Return the (x, y) coordinate for the center point of the cell that contains the specified text.  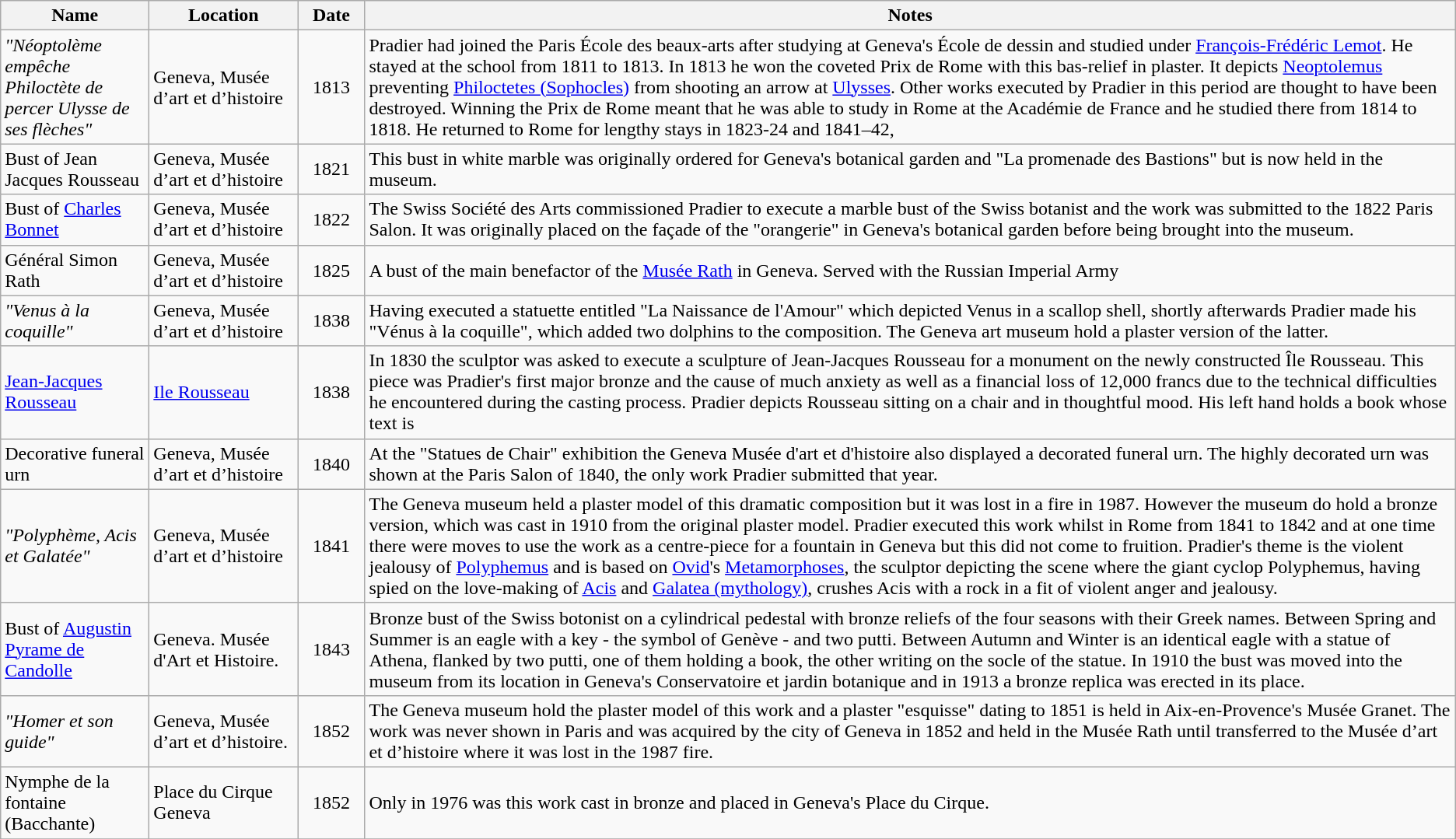
Général Simon Rath (75, 271)
1841 (331, 546)
1821 (331, 170)
"Venus à la coquille" (75, 320)
"Néoptolème empêche Philoctète de percer Ulysse de ses flèches" (75, 87)
1822 (331, 219)
Nymphe de la fontaine (Bacchante) (75, 802)
Geneva, Musée d’art et d’histoire. (224, 731)
Geneva. Musée d'Art et Histoire. (224, 648)
Bust of Augustin Pyrame de Candolle (75, 648)
This bust in white marble was originally ordered for Geneva's botanical garden and "La promenade des Bastions" but is now held in the museum. (910, 170)
1825 (331, 271)
1813 (331, 87)
Decorative funeral urn (75, 463)
Jean-Jacques Rousseau (75, 392)
1840 (331, 463)
Notes (910, 16)
Bust of Jean Jacques Rousseau (75, 170)
A bust of the main benefactor of the Musée Rath in Geneva. Served with the Russian Imperial Army (910, 271)
Bust of Charles Bonnet (75, 219)
Ile Rousseau (224, 392)
"Homer et son guide" (75, 731)
Location (224, 16)
Place du Cirque Geneva (224, 802)
Date (331, 16)
Only in 1976 was this work cast in bronze and placed in Geneva's Place du Cirque. (910, 802)
"Polyphème, Acis et Galatée" (75, 546)
1843 (331, 648)
Name (75, 16)
